Return (x, y) of the center of cell containing provided text 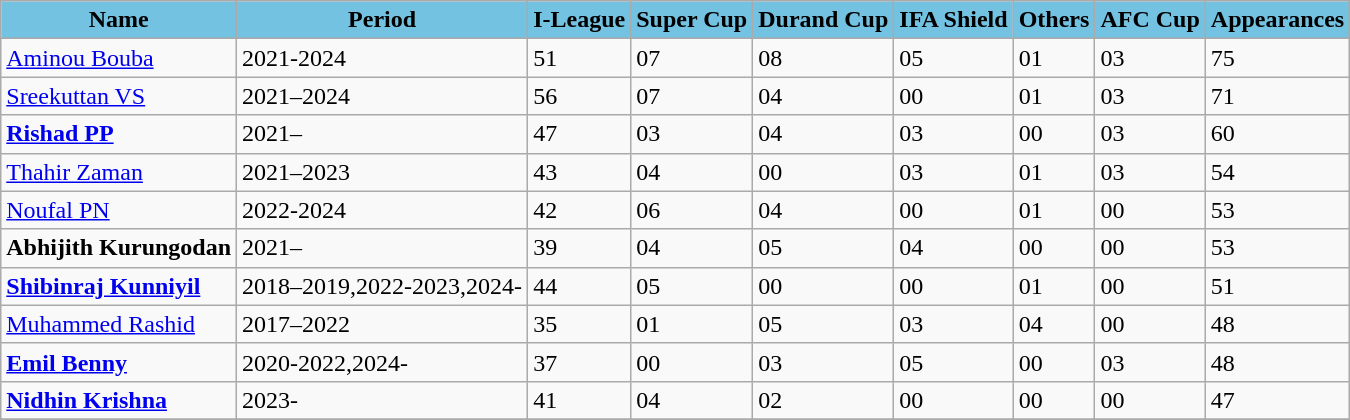
Shibinraj Kunniyil (119, 286)
56 (580, 96)
I-League (580, 20)
2023- (382, 400)
Durand Cup (824, 20)
71 (1277, 96)
Emil Benny (119, 362)
Nidhin Krishna (119, 400)
Abhijith Kurungodan (119, 248)
37 (580, 362)
2018–2019,2022-2023,2024- (382, 286)
Sreekuttan VS (119, 96)
2021–2024 (382, 96)
Thahir Zaman (119, 172)
Name (119, 20)
43 (580, 172)
39 (580, 248)
08 (824, 58)
Noufal PN (119, 210)
02 (824, 400)
AFC Cup (1150, 20)
54 (1277, 172)
Others (1054, 20)
2022-2024 (382, 210)
Appearances (1277, 20)
IFA Shield (954, 20)
Super Cup (692, 20)
2017–2022 (382, 324)
75 (1277, 58)
Period (382, 20)
42 (580, 210)
Rishad PP (119, 134)
41 (580, 400)
2021–2023 (382, 172)
35 (580, 324)
44 (580, 286)
60 (1277, 134)
2020-2022,2024- (382, 362)
06 (692, 210)
2021-2024 (382, 58)
Muhammed Rashid (119, 324)
Aminou Bouba (119, 58)
